Determine the [x, y] coordinate at the center of the cell enclosing the given text.  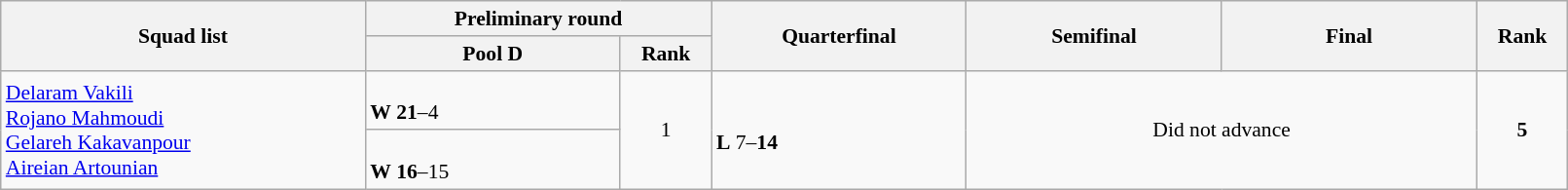
W 16–15 [492, 160]
Did not advance [1222, 130]
Squad list [183, 35]
5 [1522, 130]
Semifinal [1094, 35]
1 [666, 130]
Delaram VakiliRojano MahmoudiGelareh KakavanpourAireian Artounian [183, 130]
Quarterfinal [839, 35]
Preliminary round [538, 19]
Final [1349, 35]
L 7–14 [839, 130]
W 21–4 [492, 99]
Pool D [492, 54]
